Output the (X, Y) coordinate of the center of the cell containing the given text.  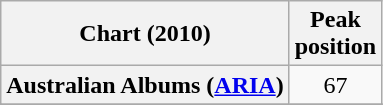
Chart (2010) (145, 34)
Peakposition (335, 34)
Australian Albums (ARIA) (145, 85)
67 (335, 85)
